Detect which cell encompasses the target text, then output its (x, y) center coordinate. 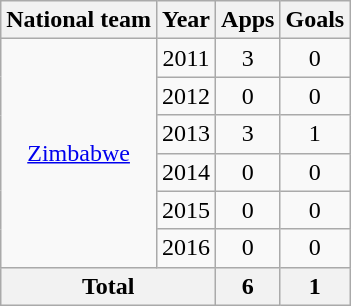
2014 (186, 172)
Goals (315, 20)
2016 (186, 248)
2012 (186, 96)
Zimbabwe (79, 153)
6 (248, 286)
2015 (186, 210)
Year (186, 20)
Apps (248, 20)
National team (79, 20)
2013 (186, 134)
2011 (186, 58)
Total (108, 286)
